Return (X, Y) of the center of cell containing provided text 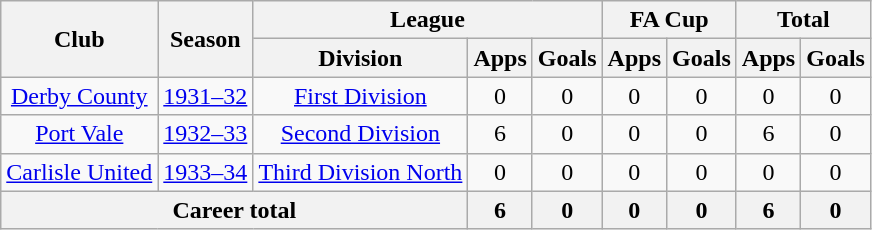
Derby County (80, 96)
Career total (234, 210)
League (428, 20)
Club (80, 39)
Carlisle United (80, 172)
FA Cup (669, 20)
Division (360, 58)
First Division (360, 96)
1931–32 (206, 96)
Second Division (360, 134)
Total (803, 20)
1933–34 (206, 172)
Port Vale (80, 134)
Season (206, 39)
Third Division North (360, 172)
1932–33 (206, 134)
